Identify which cell holds the provided text, then report its [X, Y] central coordinate. 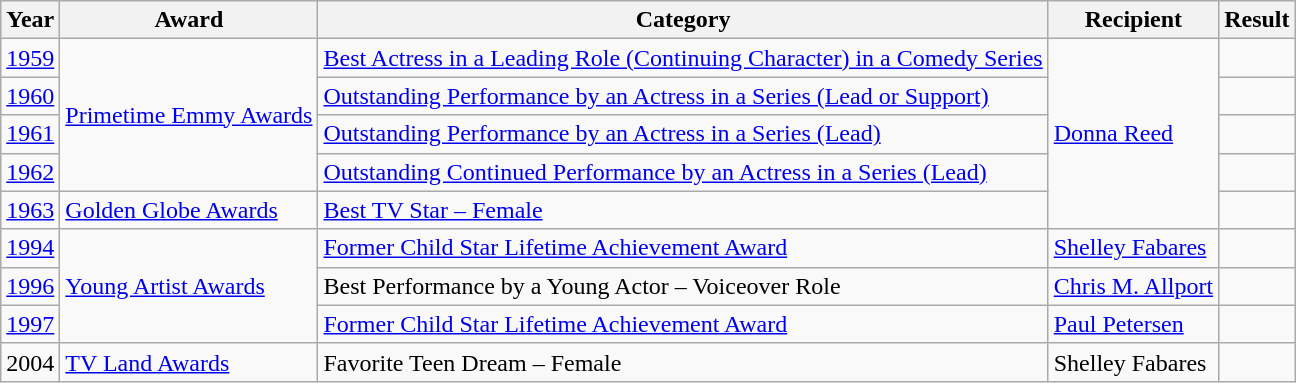
1997 [30, 324]
Outstanding Continued Performance by an Actress in a Series (Lead) [683, 172]
Primetime Emmy Awards [189, 115]
Award [189, 20]
Chris M. Allport [1133, 286]
1961 [30, 134]
Recipient [1133, 20]
Donna Reed [1133, 134]
1959 [30, 58]
1960 [30, 96]
TV Land Awards [189, 362]
1962 [30, 172]
Favorite Teen Dream – Female [683, 362]
1963 [30, 210]
Young Artist Awards [189, 286]
1996 [30, 286]
Category [683, 20]
1994 [30, 248]
Result [1257, 20]
Best Performance by a Young Actor – Voiceover Role [683, 286]
Best TV Star – Female [683, 210]
Outstanding Performance by an Actress in a Series (Lead or Support) [683, 96]
Golden Globe Awards [189, 210]
Outstanding Performance by an Actress in a Series (Lead) [683, 134]
Best Actress in a Leading Role (Continuing Character) in a Comedy Series [683, 58]
Year [30, 20]
Paul Petersen [1133, 324]
2004 [30, 362]
